Determine the [X, Y] coordinate at the center of the cell enclosing the given text.  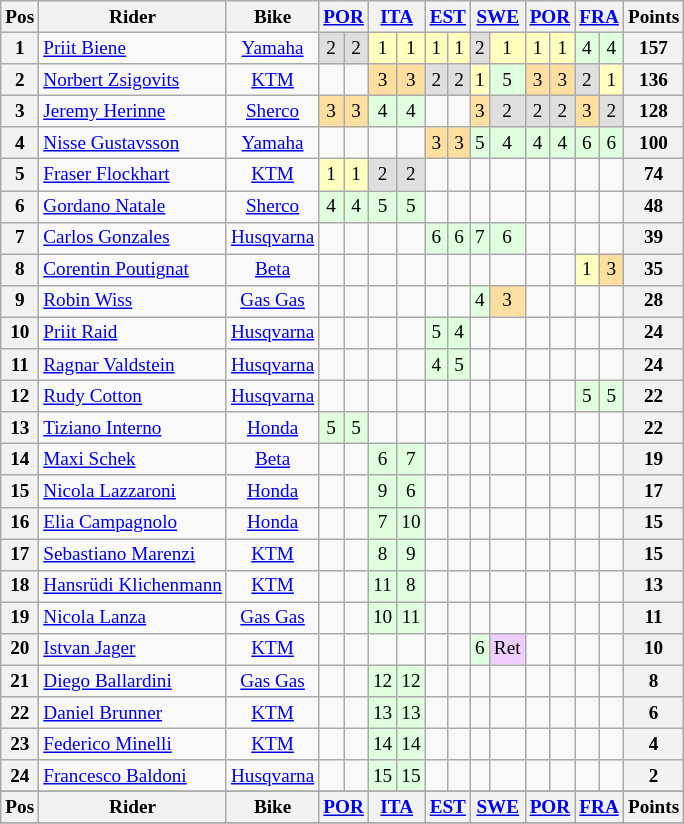
74 [653, 175]
Diego Ballardini [133, 681]
Daniel Brunner [133, 713]
23 [20, 744]
Nicola Lazzaroni [133, 491]
39 [653, 238]
Tiziano Interno [133, 428]
20 [20, 649]
Norbert Zsigovits [133, 80]
Priit Raid [133, 333]
Istvan Jager [133, 649]
16 [20, 523]
Elia Campagnolo [133, 523]
Maxi Schek [133, 460]
Fraser Flockhart [133, 175]
Francesco Baldoni [133, 776]
Carlos Gonzales [133, 238]
100 [653, 143]
Ragnar Valdstein [133, 365]
Corentin Poutignat [133, 270]
Robin Wiss [133, 301]
128 [653, 111]
Nisse Gustavsson [133, 143]
Priit Biene [133, 48]
Gordano Natale [133, 206]
157 [653, 48]
136 [653, 80]
Jeremy Herinne [133, 111]
48 [653, 206]
21 [20, 681]
35 [653, 270]
Sebastiano Marenzi [133, 554]
Ret [507, 649]
Rudy Cotton [133, 396]
28 [653, 301]
Nicola Lanza [133, 618]
18 [20, 586]
Hansrüdi Klichenmann [133, 586]
Federico Minelli [133, 744]
